Provide the [X, Y] coordinate of the cell's center where the given text is located.  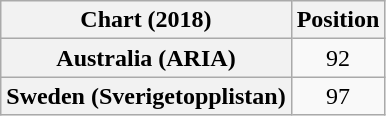
97 [338, 96]
Sweden (Sverigetopplistan) [146, 96]
Chart (2018) [146, 20]
Australia (ARIA) [146, 58]
Position [338, 20]
92 [338, 58]
